Pinpoint the cell where the given text exists, returning its [x, y] midpoint coordinate. 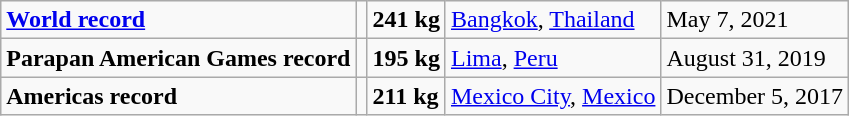
Mexico City, Mexico [552, 96]
World record [178, 20]
Parapan American Games record [178, 58]
241 kg [406, 20]
August 31, 2019 [755, 58]
Bangkok, Thailand [552, 20]
May 7, 2021 [755, 20]
195 kg [406, 58]
Lima, Peru [552, 58]
December 5, 2017 [755, 96]
211 kg [406, 96]
Americas record [178, 96]
